Capture the cell that displays the provided text and extract its [X, Y] central coordinate. 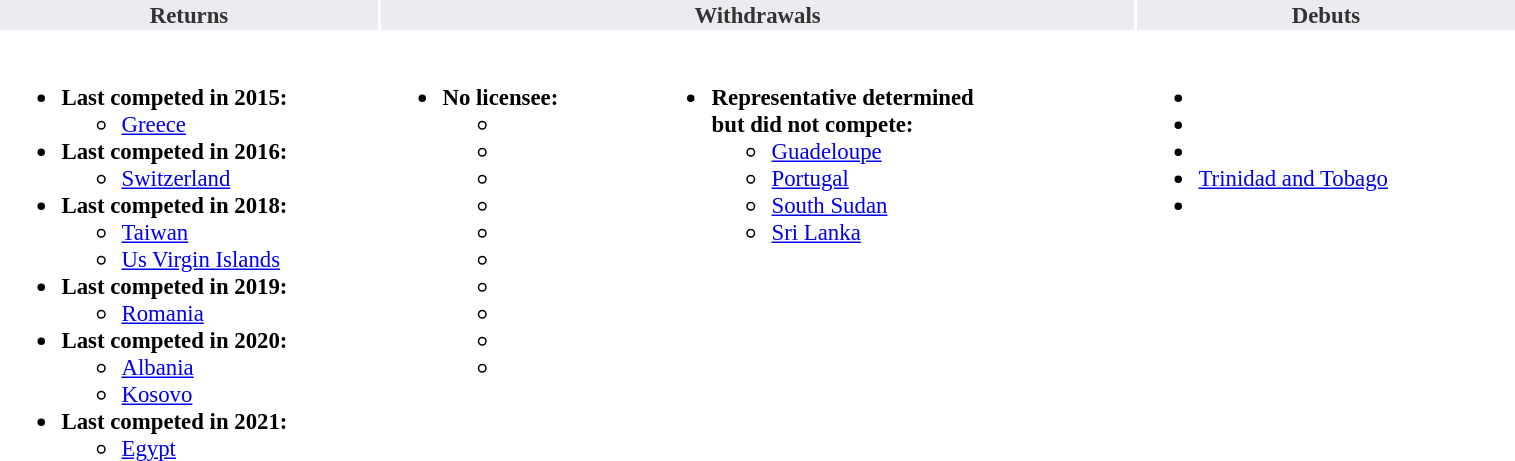
Returns [189, 15]
Withdrawals [758, 15]
Debuts [1326, 15]
